Identify which cell holds the provided text, then report its [X, Y] central coordinate. 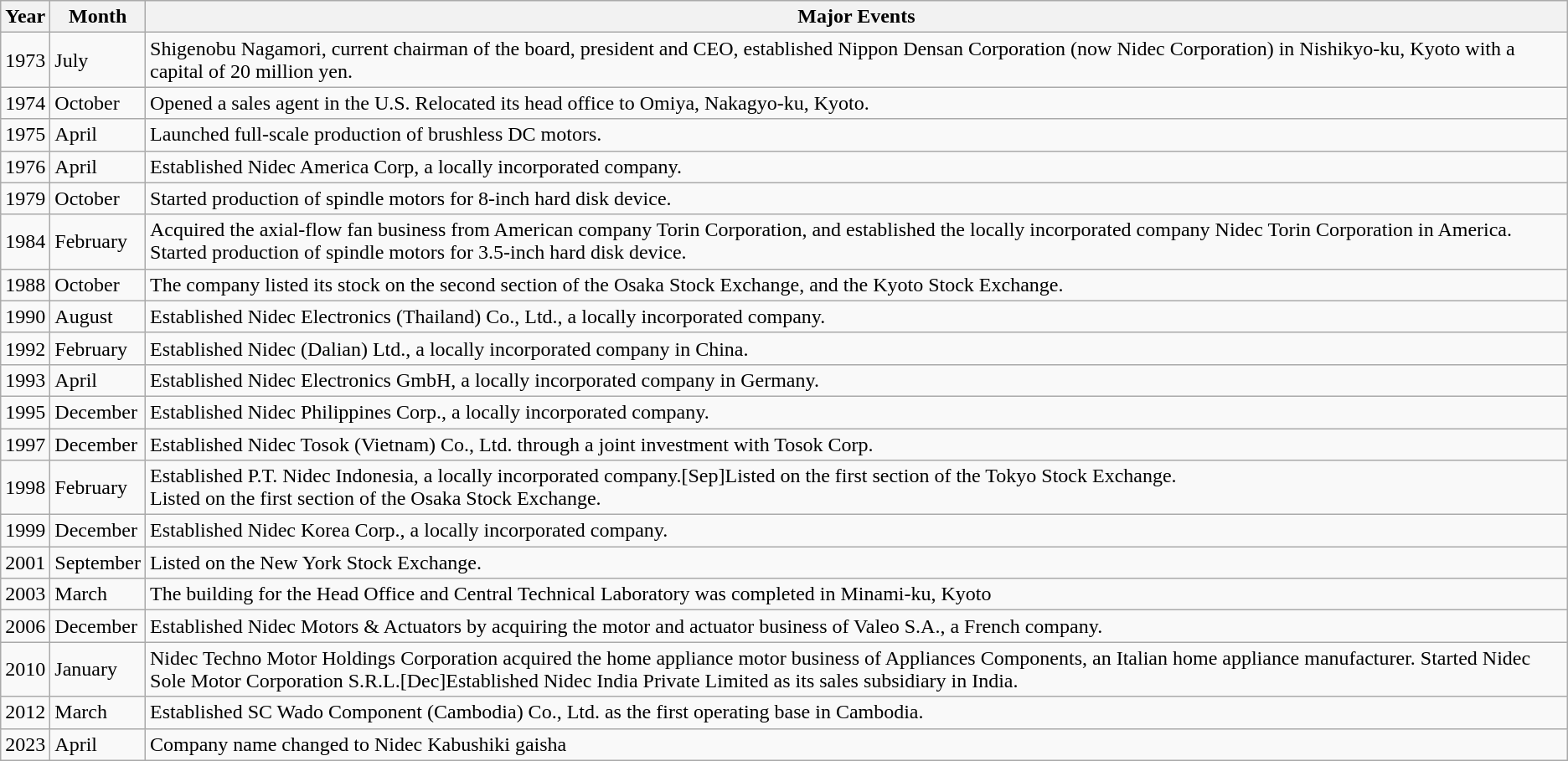
1975 [25, 135]
Established Nidec Tosok (Vietnam) Co., Ltd. through a joint investment with Tosok Corp. [857, 445]
2001 [25, 563]
1992 [25, 348]
1974 [25, 103]
1990 [25, 316]
2010 [25, 670]
2006 [25, 626]
January [98, 670]
1993 [25, 380]
Started production of spindle motors for 8-inch hard disk device. [857, 198]
The company listed its stock on the second section of the Osaka Stock Exchange, and the Kyoto Stock Exchange. [857, 285]
July [98, 60]
2003 [25, 594]
Established Nidec Philippines Corp., a locally incorporated company. [857, 412]
September [98, 563]
1998 [25, 487]
1997 [25, 445]
Launched full-scale production of brushless DC motors. [857, 135]
August [98, 316]
Major Events [857, 17]
Established Nidec Electronics GmbH, a locally incorporated company in Germany. [857, 380]
Established Nidec (Dalian) Ltd., a locally incorporated company in China. [857, 348]
1976 [25, 167]
Established Nidec Motors & Actuators by acquiring the motor and actuator business of Valeo S.A., a French company. [857, 626]
The building for the Head Office and Central Technical Laboratory was completed in Minami-ku, Kyoto [857, 594]
1973 [25, 60]
Month [98, 17]
1988 [25, 285]
1979 [25, 198]
Opened a sales agent in the U.S. Relocated its head office to Omiya, Nakagyo-ku, Kyoto. [857, 103]
Established Nidec America Corp, a locally incorporated company. [857, 167]
2012 [25, 712]
1995 [25, 412]
Company name changed to Nidec Kabushiki gaisha [857, 744]
1984 [25, 241]
Year [25, 17]
Established Nidec Electronics (Thailand) Co., Ltd., a locally incorporated company. [857, 316]
2023 [25, 744]
1999 [25, 531]
Established SC Wado Component (Cambodia) Co., Ltd. as the first operating base in Cambodia. [857, 712]
Listed on the New York Stock Exchange. [857, 563]
Established Nidec Korea Corp., a locally incorporated company. [857, 531]
